Search for the cell housing the specified text and yield its (x, y) center coordinate. 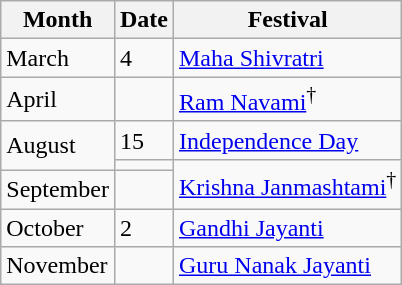
Ram Navami† (287, 100)
15 (144, 140)
October (58, 228)
Independence Day (287, 140)
April (58, 100)
Krishna Janmashtami† (287, 184)
Month (58, 20)
Guru Nanak Jayanti (287, 266)
September (58, 190)
August (58, 146)
Festival (287, 20)
Gandhi Jayanti (287, 228)
2 (144, 228)
Maha Shivratri (287, 58)
March (58, 58)
Date (144, 20)
November (58, 266)
4 (144, 58)
